Output the (X, Y) coordinate of the center of the cell containing the given text.  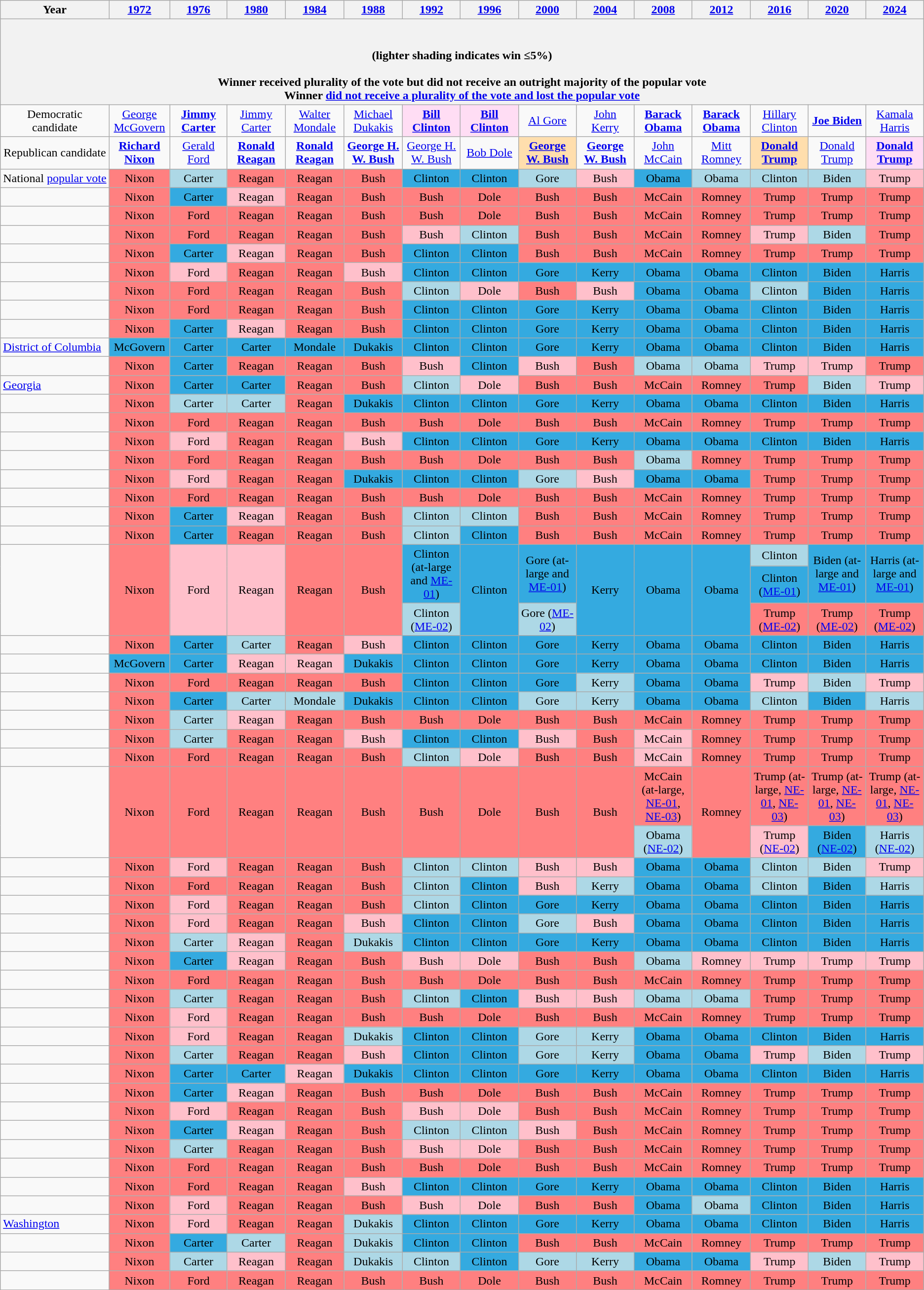
1984 (315, 10)
Richard Nixon (139, 153)
John Kerry (605, 120)
McCain (at-large, NE-01, NE-03) (663, 797)
Hillary Clinton (780, 120)
Bob Dole (490, 153)
Kamala Harris (894, 120)
Gore (ME-02) (547, 619)
2004 (605, 10)
Gerald Ford (198, 153)
1988 (373, 10)
Clinton (ME-01) (780, 584)
Biden (NE-02) (837, 842)
Biden (at-large and ME-01) (837, 573)
Georgia (55, 385)
2008 (663, 10)
1972 (139, 10)
1980 (256, 10)
Republican candidate (55, 153)
2000 (547, 10)
Clinton (ME-02) (431, 619)
Harris (at-large and ME-01) (894, 573)
Trump (NE-02) (780, 842)
Washington (55, 1224)
Obama (NE-02) (663, 842)
2016 (780, 10)
Clinton (at-large and ME-01) (431, 573)
Joe Biden (837, 120)
Al Gore (547, 120)
Walter Mondale (315, 120)
Gore (at-large and ME-01) (547, 573)
Michael Dukakis (373, 120)
1996 (490, 10)
Harris (NE-02) (894, 842)
2012 (721, 10)
2020 (837, 10)
1976 (198, 10)
1992 (431, 10)
George McGovern (139, 120)
District of Columbia (55, 347)
2024 (894, 10)
National popular vote (55, 178)
Mitt Romney (721, 153)
John McCain (663, 153)
Year (55, 10)
Democratic candidate (55, 120)
